Capture the cell that displays the provided text and extract its [X, Y] central coordinate. 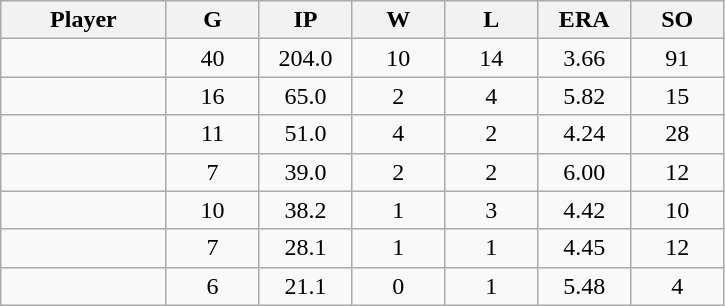
Player [84, 20]
14 [492, 58]
3.66 [584, 58]
39.0 [306, 172]
4.45 [584, 248]
38.2 [306, 210]
15 [678, 96]
4.24 [584, 134]
IP [306, 20]
L [492, 20]
6.00 [584, 172]
3 [492, 210]
4.42 [584, 210]
W [398, 20]
204.0 [306, 58]
0 [398, 286]
16 [212, 96]
28.1 [306, 248]
91 [678, 58]
6 [212, 286]
5.82 [584, 96]
28 [678, 134]
40 [212, 58]
ERA [584, 20]
51.0 [306, 134]
G [212, 20]
65.0 [306, 96]
SO [678, 20]
11 [212, 134]
5.48 [584, 286]
21.1 [306, 286]
